Pinpoint the cell where the given text exists, returning its (X, Y) midpoint coordinate. 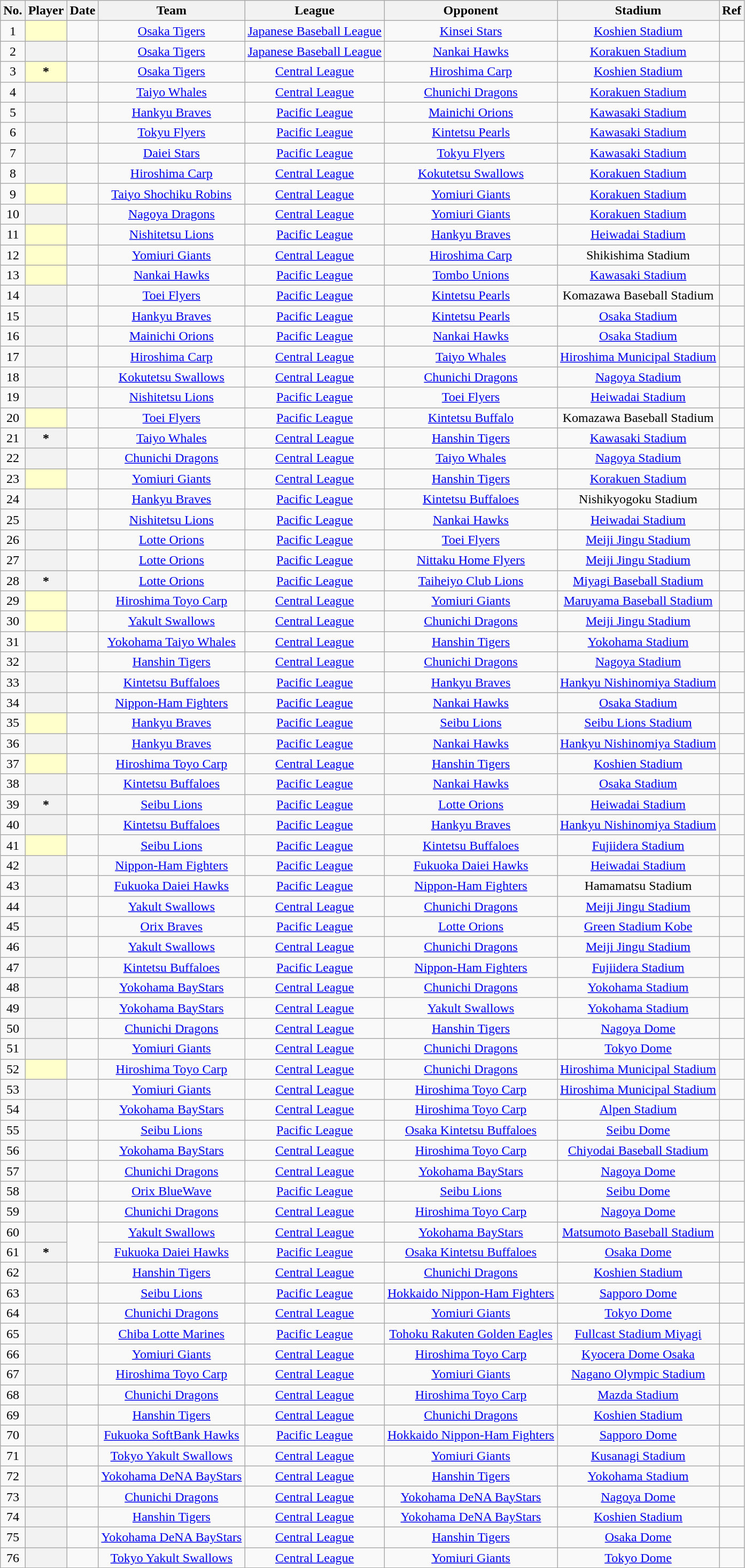
74 (13, 1517)
17 (13, 357)
53 (13, 1089)
43 (13, 886)
Taiyo Shochiku Robins (172, 194)
19 (13, 397)
73 (13, 1496)
13 (13, 275)
Chiyodai Baseball Stadium (638, 1150)
4 (13, 92)
70 (13, 1435)
Opponent (470, 11)
Green Stadium Kobe (638, 927)
32 (13, 662)
3 (13, 72)
69 (13, 1415)
Kinsei Stars (470, 31)
Tombo Unions (470, 275)
49 (13, 1008)
Miyagi Baseball Stadium (638, 580)
Orix Braves (172, 927)
66 (13, 1354)
Kusanagi Stadium (638, 1456)
12 (13, 255)
38 (13, 784)
26 (13, 540)
Ref (732, 11)
51 (13, 1049)
9 (13, 194)
2 (13, 51)
48 (13, 988)
55 (13, 1130)
18 (13, 377)
29 (13, 601)
Taiheiyo Club Lions (470, 580)
67 (13, 1374)
15 (13, 316)
1 (13, 31)
Nishikyogoku Stadium (638, 499)
64 (13, 1313)
41 (13, 845)
39 (13, 804)
Shikishima Stadium (638, 255)
75 (13, 1537)
16 (13, 336)
5 (13, 112)
31 (13, 642)
Stadium (638, 11)
Yokohama Taiyo Whales (172, 642)
Nagano Olympic Stadium (638, 1374)
57 (13, 1171)
60 (13, 1232)
Daiei Stars (172, 153)
Player (46, 11)
Mazda Stadium (638, 1395)
Alpen Stadium (638, 1110)
30 (13, 621)
33 (13, 682)
58 (13, 1191)
68 (13, 1395)
52 (13, 1069)
Nittaku Home Flyers (470, 560)
76 (13, 1558)
37 (13, 764)
28 (13, 580)
14 (13, 296)
Seibu Lions Stadium (638, 723)
40 (13, 825)
61 (13, 1252)
42 (13, 865)
6 (13, 133)
47 (13, 967)
No. (13, 11)
23 (13, 479)
Matsumoto Baseball Stadium (638, 1232)
63 (13, 1293)
Fullcast Stadium Miyagi (638, 1334)
Kintetsu Buffalo (470, 418)
72 (13, 1476)
45 (13, 927)
27 (13, 560)
46 (13, 947)
20 (13, 418)
65 (13, 1334)
Maruyama Baseball Stadium (638, 601)
10 (13, 214)
Date (82, 11)
Orix BlueWave (172, 1191)
62 (13, 1273)
21 (13, 438)
54 (13, 1110)
24 (13, 499)
Kyocera Dome Osaka (638, 1354)
44 (13, 906)
League (315, 11)
11 (13, 234)
59 (13, 1211)
56 (13, 1150)
71 (13, 1456)
36 (13, 743)
Fukuoka SoftBank Hawks (172, 1435)
50 (13, 1028)
8 (13, 173)
35 (13, 723)
Team (172, 11)
Nagoya Dragons (172, 214)
Tohoku Rakuten Golden Eagles (470, 1334)
25 (13, 519)
22 (13, 458)
7 (13, 153)
Hamamatsu Stadium (638, 886)
Chiba Lotte Marines (172, 1334)
34 (13, 703)
